Identify which cell holds the provided text, then report its (x, y) central coordinate. 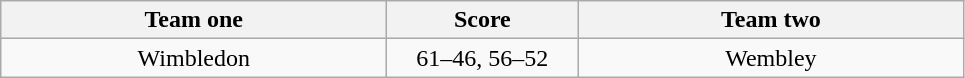
Team one (194, 20)
Team two (771, 20)
Wimbledon (194, 58)
61–46, 56–52 (482, 58)
Wembley (771, 58)
Score (482, 20)
